From the cell containing the given text, extract its center point as [X, Y] coordinate. 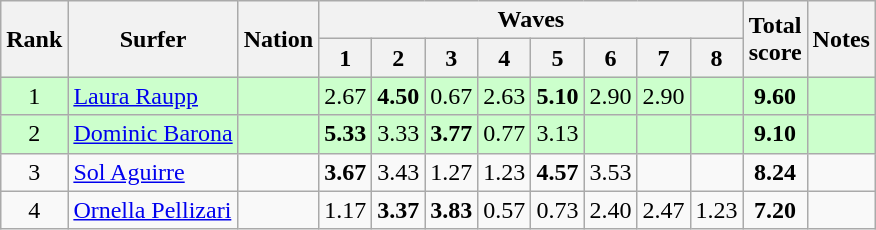
2.47 [664, 210]
3.67 [346, 172]
Nation [278, 39]
Waves [531, 20]
3.33 [398, 134]
3.53 [610, 172]
Notes [841, 39]
Ornella Pellizari [153, 210]
Dominic Barona [153, 134]
8 [716, 58]
Surfer [153, 39]
Sol Aguirre [153, 172]
3.13 [558, 134]
3.77 [452, 134]
4.57 [558, 172]
Laura Raupp [153, 96]
0.73 [558, 210]
2.67 [346, 96]
2.63 [504, 96]
1.27 [452, 172]
2.40 [610, 210]
3.37 [398, 210]
Rank [34, 39]
0.57 [504, 210]
7.20 [775, 210]
8.24 [775, 172]
6 [610, 58]
5 [558, 58]
1.17 [346, 210]
5.10 [558, 96]
Totalscore [775, 39]
3.83 [452, 210]
0.77 [504, 134]
5.33 [346, 134]
4.50 [398, 96]
3.43 [398, 172]
9.10 [775, 134]
9.60 [775, 96]
7 [664, 58]
0.67 [452, 96]
